Return (X, Y) of the center of cell containing provided text 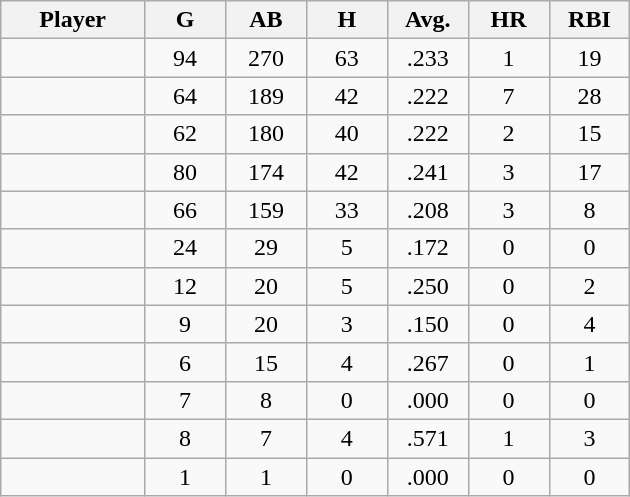
AB (266, 20)
40 (346, 134)
180 (266, 134)
94 (186, 58)
RBI (590, 20)
G (186, 20)
33 (346, 210)
.233 (428, 58)
80 (186, 172)
Player (73, 20)
28 (590, 96)
Avg. (428, 20)
174 (266, 172)
.571 (428, 438)
270 (266, 58)
66 (186, 210)
9 (186, 324)
.150 (428, 324)
HR (508, 20)
24 (186, 248)
.241 (428, 172)
159 (266, 210)
6 (186, 362)
29 (266, 248)
63 (346, 58)
17 (590, 172)
62 (186, 134)
H (346, 20)
64 (186, 96)
189 (266, 96)
.208 (428, 210)
12 (186, 286)
.172 (428, 248)
.250 (428, 286)
.267 (428, 362)
19 (590, 58)
